Provide the [X, Y] coordinate of the cell's center where the given text is located.  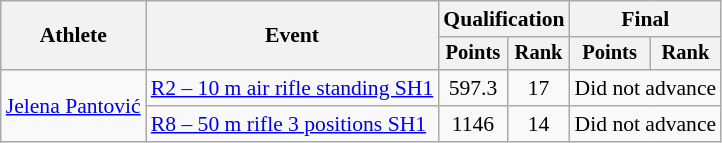
597.3 [472, 88]
Athlete [74, 36]
Final [646, 19]
17 [539, 88]
1146 [472, 124]
Qualification [504, 19]
Jelena Pantović [74, 106]
R2 – 10 m air rifle standing SH1 [292, 88]
R8 – 50 m rifle 3 positions SH1 [292, 124]
Event [292, 36]
14 [539, 124]
